Extract the (X, Y) coordinate from the center of the cell holding the provided text.  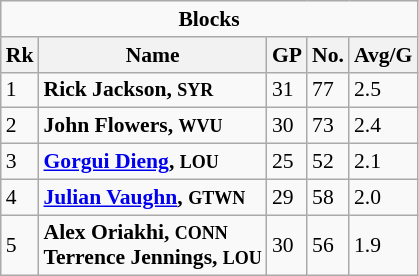
3 (20, 162)
No. (328, 55)
2 (20, 126)
2.4 (383, 126)
73 (328, 126)
Name (152, 55)
Alex Oriakhi, CONNTerrence Jennings, LOU (152, 246)
1 (20, 90)
5 (20, 246)
25 (287, 162)
GP (287, 55)
52 (328, 162)
John Flowers, WVU (152, 126)
58 (328, 197)
Avg/G (383, 55)
2.1 (383, 162)
77 (328, 90)
Rk (20, 55)
4 (20, 197)
56 (328, 246)
2.5 (383, 90)
29 (287, 197)
Blocks (210, 19)
2.0 (383, 197)
Julian Vaughn, GTWN (152, 197)
1.9 (383, 246)
Rick Jackson, SYR (152, 90)
Gorgui Dieng, LOU (152, 162)
31 (287, 90)
